From the cell containing the given text, extract its center point as (X, Y) coordinate. 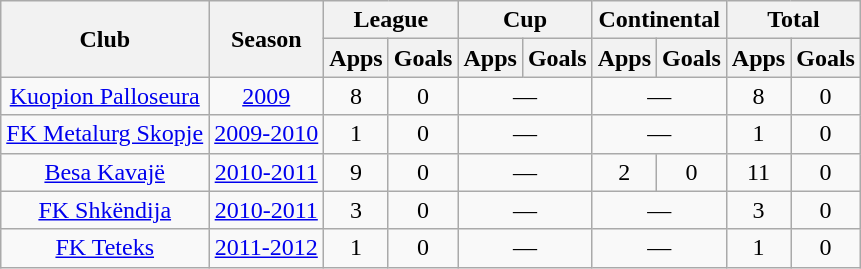
Season (266, 39)
Besa Kavajë (105, 172)
2009 (266, 96)
Cup (525, 20)
FK Metalurg Skopje (105, 134)
Total (793, 20)
FK Teteks (105, 248)
2011-2012 (266, 248)
Continental (659, 20)
Club (105, 39)
2 (624, 172)
2009-2010 (266, 134)
9 (356, 172)
FK Shkëndija (105, 210)
League (391, 20)
11 (758, 172)
Kuopion Palloseura (105, 96)
